Search for the cell housing the specified text and yield its [x, y] center coordinate. 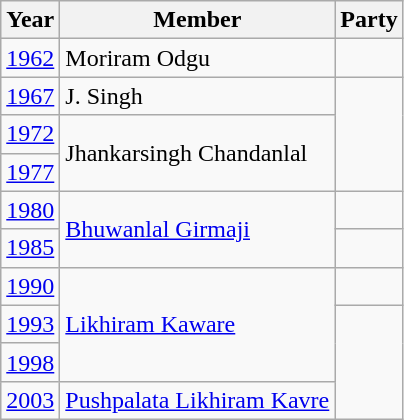
1972 [30, 134]
Jhankarsingh Chandanlal [198, 153]
2003 [30, 400]
1980 [30, 210]
Pushpalata Likhiram Kavre [198, 400]
Year [30, 20]
Party [369, 20]
1985 [30, 248]
Bhuwanlal Girmaji [198, 229]
1977 [30, 172]
Moriram Odgu [198, 58]
Member [198, 20]
1962 [30, 58]
1990 [30, 286]
1967 [30, 96]
Likhiram Kaware [198, 324]
1993 [30, 324]
1998 [30, 362]
J. Singh [198, 96]
